Return (x, y) of the center of cell containing provided text 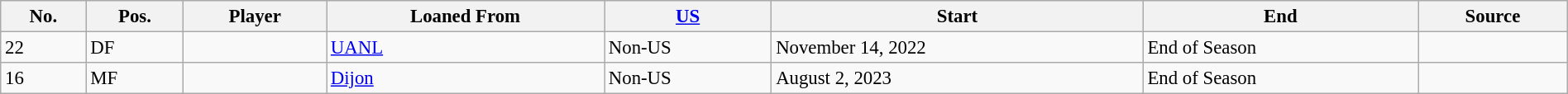
No. (43, 16)
Source (1494, 16)
Pos. (135, 16)
November 14, 2022 (958, 48)
Dijon (466, 78)
End (1280, 16)
UANL (466, 48)
22 (43, 48)
Start (958, 16)
Player (255, 16)
MF (135, 78)
US (687, 16)
16 (43, 78)
DF (135, 48)
August 2, 2023 (958, 78)
Loaned From (466, 16)
